Search for the cell housing the specified text and yield its [x, y] center coordinate. 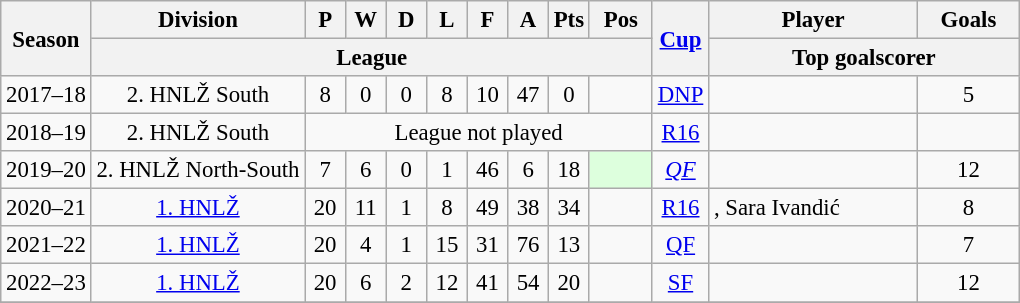
34 [568, 208]
49 [488, 208]
, Sara Ivandić [814, 208]
Cup [680, 38]
4 [366, 245]
W [366, 20]
10 [488, 95]
2017–18 [46, 95]
League [372, 58]
A [528, 20]
2. HNLŽ North-South [198, 170]
5 [969, 95]
P [326, 20]
2020–21 [46, 208]
F [488, 20]
38 [528, 208]
L [448, 20]
54 [528, 283]
Player [814, 20]
Pos [620, 20]
D [406, 20]
League not played [479, 133]
15 [448, 245]
Top goalscorer [864, 58]
2018–19 [46, 133]
13 [568, 245]
76 [528, 245]
46 [488, 170]
2 [406, 283]
Goals [969, 20]
2022–23 [46, 283]
41 [488, 283]
DNP [680, 95]
Season [46, 38]
2021–22 [46, 245]
Pts [568, 20]
SF [680, 283]
11 [366, 208]
47 [528, 95]
31 [488, 245]
18 [568, 170]
2019–20 [46, 170]
Division [198, 20]
